Return the (x, y) coordinate for the center point of the cell that contains the specified text.  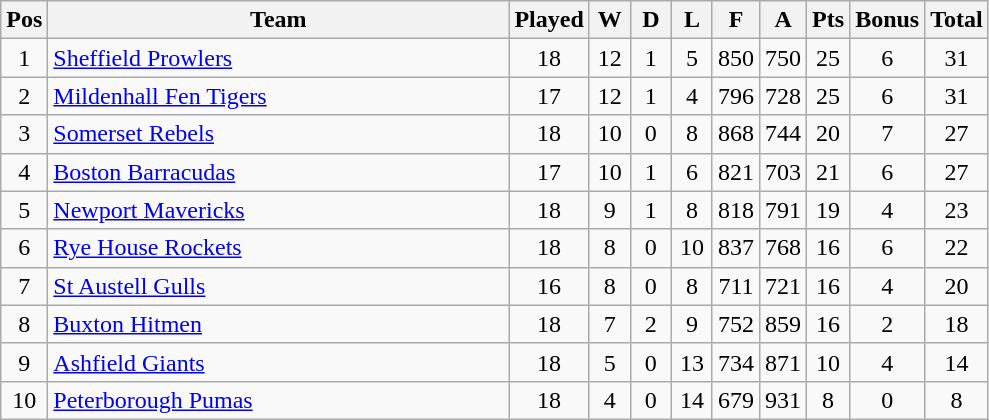
3 (24, 134)
L (692, 20)
22 (957, 248)
768 (784, 248)
13 (692, 362)
23 (957, 210)
871 (784, 362)
868 (736, 134)
W (610, 20)
Total (957, 20)
Somerset Rebels (278, 134)
Boston Barracudas (278, 172)
837 (736, 248)
791 (784, 210)
734 (736, 362)
21 (828, 172)
703 (784, 172)
Pts (828, 20)
744 (784, 134)
Ashfield Giants (278, 362)
931 (784, 400)
Newport Mavericks (278, 210)
Played (549, 20)
850 (736, 58)
A (784, 20)
Buxton Hitmen (278, 324)
728 (784, 96)
Bonus (888, 20)
821 (736, 172)
Peterborough Pumas (278, 400)
711 (736, 286)
F (736, 20)
19 (828, 210)
Team (278, 20)
750 (784, 58)
721 (784, 286)
796 (736, 96)
679 (736, 400)
Rye House Rockets (278, 248)
752 (736, 324)
Sheffield Prowlers (278, 58)
818 (736, 210)
859 (784, 324)
Mildenhall Fen Tigers (278, 96)
Pos (24, 20)
D (650, 20)
St Austell Gulls (278, 286)
